Detect which cell encompasses the target text, then output its [x, y] center coordinate. 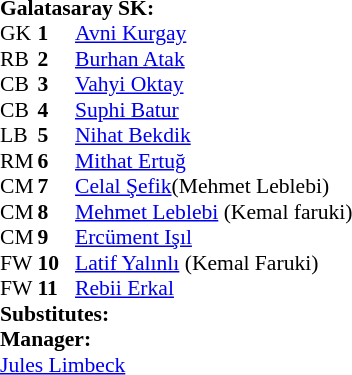
LB [19, 135]
6 [57, 161]
4 [57, 110]
GK [19, 33]
9 [57, 237]
8 [57, 212]
5 [57, 135]
RB [19, 59]
1 [57, 33]
10 [57, 263]
7 [57, 187]
11 [57, 289]
2 [57, 59]
RM [19, 161]
3 [57, 85]
